Locate the cell with the specified text and output its [x, y] center coordinate. 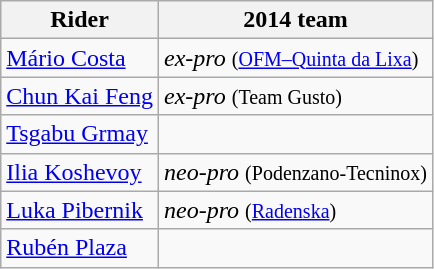
neo-pro (Podenzano-Tecninox) [295, 172]
2014 team [295, 20]
neo-pro (Radenska) [295, 210]
Ilia Koshevoy [80, 172]
Luka Pibernik [80, 210]
Mário Costa [80, 58]
Rubén Plaza [80, 248]
ex-pro (Team Gusto) [295, 96]
Rider [80, 20]
Chun Kai Feng [80, 96]
ex-pro (OFM–Quinta da Lixa) [295, 58]
Tsgabu Grmay [80, 134]
